Return the [x, y] coordinate for the center point of the cell that contains the specified text.  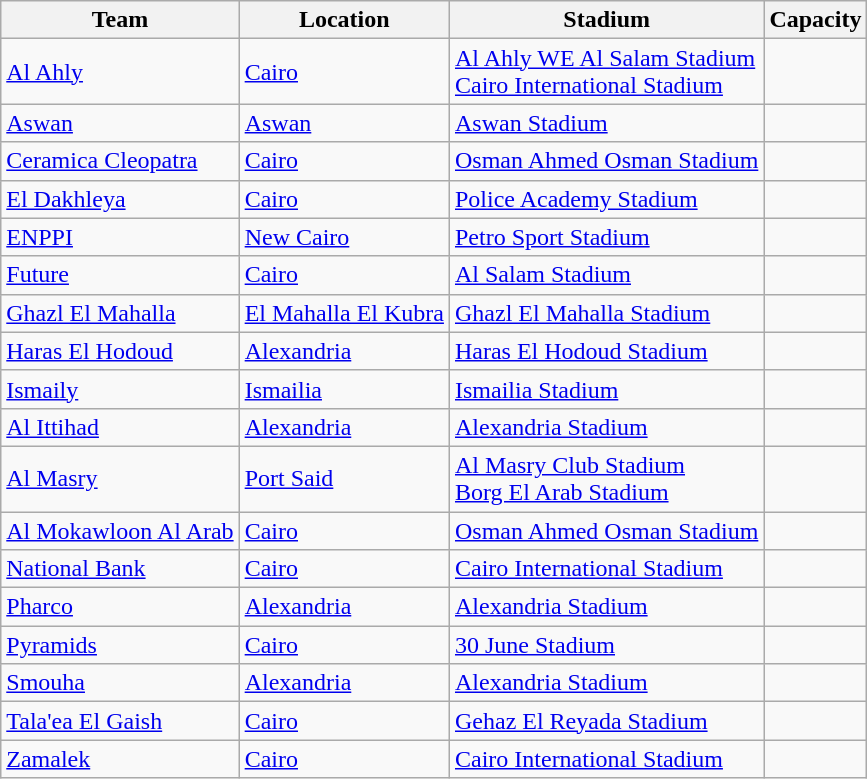
Port Said [344, 478]
Stadium [606, 20]
Al Masry Club StadiumBorg El Arab Stadium [606, 478]
El Mahalla El Kubra [344, 313]
Smouha [120, 683]
ENPPI [120, 237]
Pharco [120, 607]
Ghazl El Mahalla Stadium [606, 313]
Ismailia [344, 389]
Gehaz El Reyada Stadium [606, 721]
Future [120, 275]
Location [344, 20]
Petro Sport Stadium [606, 237]
Capacity [816, 20]
Haras El Hodoud [120, 351]
Haras El Hodoud Stadium [606, 351]
Ceramica Cleopatra [120, 161]
Al Ahly [120, 72]
New Cairo [344, 237]
Ismaily [120, 389]
National Bank [120, 569]
Al Ahly WE Al Salam StadiumCairo International Stadium [606, 72]
Ismailia Stadium [606, 389]
El Dakhleya [120, 199]
Police Academy Stadium [606, 199]
30 June Stadium [606, 645]
Al Mokawloon Al Arab [120, 531]
Tala'ea El Gaish [120, 721]
Ghazl El Mahalla [120, 313]
Pyramids [120, 645]
Aswan Stadium [606, 123]
Zamalek [120, 759]
Al Ittihad [120, 427]
Team [120, 20]
Al Salam Stadium [606, 275]
Al Masry [120, 478]
